Detect which cell encompasses the target text, then output its (x, y) center coordinate. 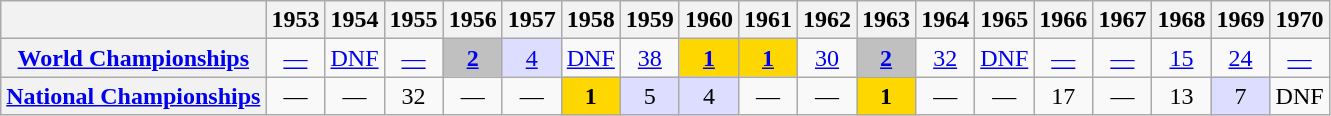
1954 (354, 20)
1970 (1300, 20)
1957 (532, 20)
1956 (472, 20)
1955 (414, 20)
5 (650, 96)
1960 (708, 20)
1967 (1122, 20)
1958 (590, 20)
1963 (886, 20)
1959 (650, 20)
World Championships (134, 58)
1961 (768, 20)
1968 (1182, 20)
National Championships (134, 96)
17 (1064, 96)
38 (650, 58)
7 (1240, 96)
1969 (1240, 20)
13 (1182, 96)
30 (828, 58)
1964 (946, 20)
1953 (296, 20)
1966 (1064, 20)
24 (1240, 58)
1962 (828, 20)
15 (1182, 58)
1965 (1004, 20)
